Find where the given text appears and provide that cell's center as (X, Y) coordinate. 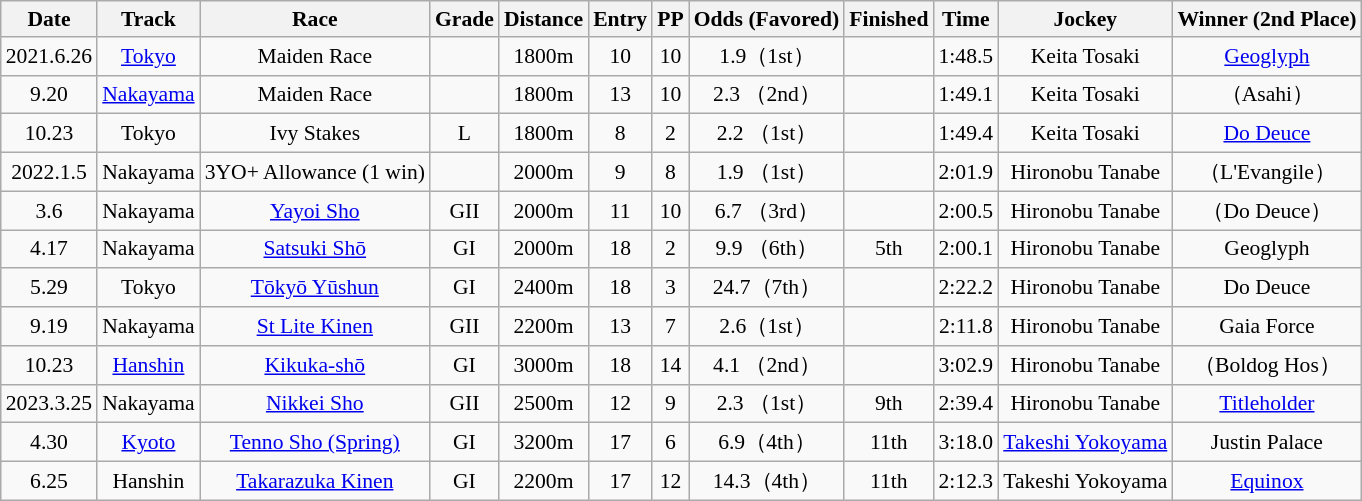
Nikkei Sho (315, 404)
Entry (620, 19)
2022.1.5 (49, 172)
2023.3.25 (49, 404)
Satsuki Shō (315, 250)
St Lite Kinen (315, 326)
3YO+ Allowance (1 win) (315, 172)
5.29 (49, 288)
Date (49, 19)
6.7 （3rd） (766, 210)
PP (670, 19)
2.2 （1st） (766, 134)
3200m (544, 442)
2400m (544, 288)
Justin Palace (1266, 442)
Distance (544, 19)
2:12.3 (966, 482)
Titleholder (1266, 404)
6.25 (49, 482)
Kyoto (148, 442)
3 (670, 288)
L (464, 134)
2:00.1 (966, 250)
9.9 （6th） (766, 250)
2.3 （2nd） (766, 94)
24.7（7th） (766, 288)
Track (148, 19)
1:48.5 (966, 56)
Tōkyō Yūshun (315, 288)
4.17 (49, 250)
5th (888, 250)
Race (315, 19)
（Asahi） (1266, 94)
2021.6.26 (49, 56)
3000m (544, 366)
9.19 (49, 326)
Takarazuka Kinen (315, 482)
14.3（4th） (766, 482)
Finished (888, 19)
9.20 (49, 94)
Time (966, 19)
Tenno Sho (Spring) (315, 442)
11 (620, 210)
2:11.8 (966, 326)
Odds (Favored) (766, 19)
3.6 (49, 210)
Equinox (1266, 482)
9th (888, 404)
Yayoi Sho (315, 210)
6.9（4th） (766, 442)
Kikuka-shō (315, 366)
6 (670, 442)
14 (670, 366)
2:01.9 (966, 172)
2:39.4 (966, 404)
2:22.2 (966, 288)
Jockey (1085, 19)
2:00.5 (966, 210)
3:18.0 (966, 442)
4.30 (49, 442)
1:49.1 (966, 94)
Gaia Force (1266, 326)
（L'Evangile） (1266, 172)
Grade (464, 19)
3:02.9 (966, 366)
Ivy Stakes (315, 134)
7 (670, 326)
1.9 （1st） (766, 172)
1.9（1st） (766, 56)
1:49.4 (966, 134)
（Boldog Hos） (1266, 366)
（Do Deuce） (1266, 210)
Winner (2nd Place) (1266, 19)
4.1 （2nd） (766, 366)
2.3 （1st） (766, 404)
2.6（1st） (766, 326)
2500m (544, 404)
